Search for the cell housing the specified text and yield its (X, Y) center coordinate. 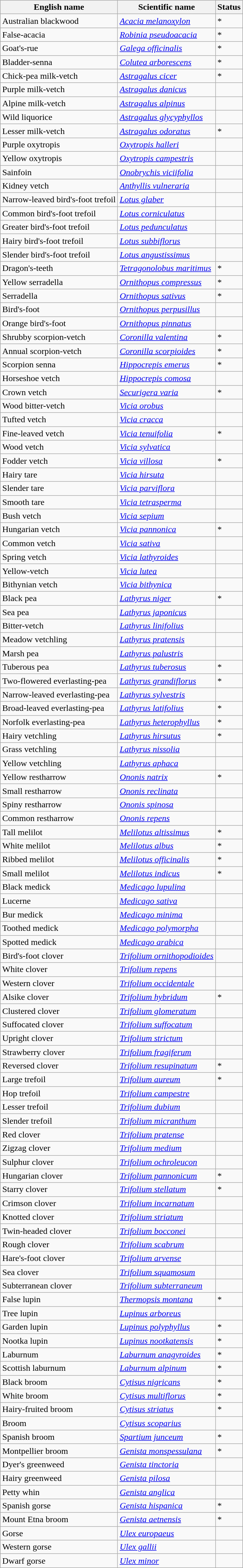
Zigzag clover (59, 1148)
English name (59, 7)
Spotted medick (59, 942)
Hippocrepis emerus (166, 364)
Hairy-fruited broom (59, 1409)
Slender bird's-foot trefoil (59, 255)
Tree lupin (59, 1313)
Thermopsis montana (166, 1300)
Hop trefoil (59, 1093)
Vicia sylvatica (166, 447)
Lupinus arboreus (166, 1313)
Greater bird's-foot trefoil (59, 227)
Meadow vetchling (59, 640)
Crown vetch (59, 392)
Petty whin (59, 1492)
Dwarf gorse (59, 1561)
Genista anglica (166, 1492)
Garden lupin (59, 1327)
Lesser milk-vetch (59, 131)
Broom (59, 1423)
Norfolk everlasting-pea (59, 722)
Lathyrus pratensis (166, 640)
Bush vetch (59, 516)
Twin-headed clover (59, 1231)
Grass vetchling (59, 750)
Trifolium aureum (166, 1080)
Scottish laburnum (59, 1368)
Laburnum alpinum (166, 1368)
Tall melilot (59, 832)
Trifolium ochroleucon (166, 1162)
Toothed medick (59, 928)
Trifolium ornithopodioides (166, 956)
Wood vetch (59, 447)
Yellow restharrow (59, 777)
Tuberous pea (59, 667)
Lucerne (59, 901)
Lathyrus tuberosus (166, 667)
Yellow vetchling (59, 763)
Medicago minima (166, 915)
Lotus angustissimus (166, 255)
Slender trefoil (59, 1121)
Onobrychis viciifolia (166, 172)
Trifolium subterraneum (166, 1286)
Bladder-senna (59, 62)
Reversed clover (59, 1066)
Lupinus polyphyllus (166, 1327)
Narrow-leaved everlasting-pea (59, 695)
Smooth tare (59, 502)
Vicia parviflora (166, 488)
Purple milk-vetch (59, 90)
Genista aetnensis (166, 1520)
Vicia sepium (166, 516)
Melilotus altissimus (166, 832)
Purple oxytropis (59, 144)
Yellow-vetch (59, 571)
Hairy bird's-foot trefoil (59, 241)
Vicia bithynica (166, 584)
Anthyllis vulneraria (166, 186)
Tetragonolobus maritimus (166, 268)
Nootka lupin (59, 1341)
Large trefoil (59, 1080)
Lesser trefoil (59, 1107)
Broad-leaved everlasting-pea (59, 708)
Lathyrus linifolius (166, 626)
Bird's-foot (59, 310)
Lathyrus latifolius (166, 708)
Vicia orobus (166, 406)
Genista pilosa (166, 1478)
Astragalus glycyphyllos (166, 117)
False-acacia (59, 35)
Cytisus multiflorus (166, 1396)
Trifolium hybridum (166, 997)
Melilotus indicus (166, 873)
Goat's-rue (59, 48)
Sulphur clover (59, 1162)
Common restharrow (59, 818)
Cytisus scoparius (166, 1423)
Dyer's greenweed (59, 1464)
Status (229, 7)
Trifolium campestre (166, 1093)
Bithynian vetch (59, 584)
Vicia pannonica (166, 530)
Annual scorpion-vetch (59, 351)
Trifolium stellatum (166, 1189)
Astragalus cicer (166, 76)
Vicia cracca (166, 420)
Lupinus nootkatensis (166, 1341)
Vicia sativa (166, 543)
Ulex gallii (166, 1547)
Lathyrus sylvestris (166, 695)
Common bird's-foot trefoil (59, 213)
Gorse (59, 1533)
Medicago arabica (166, 942)
Trifolium striatum (166, 1217)
Black pea (59, 598)
Ornithopus compressus (166, 282)
Yellow serradella (59, 282)
Wood bitter-vetch (59, 406)
Trifolium occidentale (166, 983)
Lathyrus nissolia (166, 750)
Laburnum anagyroides (166, 1355)
Narrow-leaved bird's-foot trefoil (59, 200)
Scientific name (166, 7)
Red clover (59, 1135)
Lotus corniculatus (166, 213)
Spanish gorse (59, 1506)
Mount Etna broom (59, 1520)
Sea clover (59, 1272)
Chick-pea milk-vetch (59, 76)
Galega officinalis (166, 48)
White melilot (59, 846)
Robinia pseudoacacia (166, 35)
Rough clover (59, 1244)
Vicia lathyroides (166, 557)
Alsike clover (59, 997)
Hare's-foot clover (59, 1258)
Astragalus danicus (166, 90)
Strawberry clover (59, 1052)
Knotted clover (59, 1217)
Trifolium arvense (166, 1258)
Trifolium bocconei (166, 1231)
Starry clover (59, 1189)
Trifolium incarnatum (166, 1203)
Two-flowered everlasting-pea (59, 681)
Marsh pea (59, 653)
Hairy greenweed (59, 1478)
Spring vetch (59, 557)
Bur medick (59, 915)
Trifolium strictum (166, 1038)
Ononis repens (166, 818)
Genista monspessulana (166, 1451)
Western gorse (59, 1547)
Cytisus nigricans (166, 1382)
Kidney vetch (59, 186)
Bitter-vetch (59, 626)
Tufted vetch (59, 420)
Small melilot (59, 873)
Black broom (59, 1382)
Acacia melanoxylon (166, 21)
Colutea arborescens (166, 62)
Securigera varia (166, 392)
Ononis reclinata (166, 791)
Serradella (59, 296)
Lotus glaber (166, 200)
Vicia villosa (166, 461)
Vicia hirsuta (166, 475)
Lathyrus grandiflorus (166, 681)
Black medick (59, 887)
Hungarian clover (59, 1176)
Vicia lutea (166, 571)
Ononis natrix (166, 777)
Medicago sativa (166, 901)
Trifolium pannonicum (166, 1176)
Hungarian vetch (59, 530)
Melilotus officinalis (166, 860)
Yellow oxytropis (59, 158)
Australian blackwood (59, 21)
Bird's-foot clover (59, 956)
Horseshoe vetch (59, 378)
Upright clover (59, 1038)
Trifolium squamosum (166, 1272)
Oxytropis campestris (166, 158)
Trifolium fragiferum (166, 1052)
Lathyrus heterophyllus (166, 722)
Sainfoin (59, 172)
Trifolium pratense (166, 1135)
Trifolium micranthum (166, 1121)
Melilotus albus (166, 846)
Lathyrus aphaca (166, 763)
Trifolium repens (166, 969)
Laburnum (59, 1355)
Small restharrow (59, 791)
Clustered clover (59, 1011)
Slender tare (59, 488)
Trifolium medium (166, 1148)
Sea pea (59, 612)
Astragalus alpinus (166, 103)
Wild liquorice (59, 117)
Shrubby scorpion-vetch (59, 337)
False lupin (59, 1300)
Orange bird's-foot (59, 323)
Ononis spinosa (166, 804)
Hairy vetchling (59, 736)
Lathyrus palustris (166, 653)
Trifolium suffocatum (166, 1024)
Lotus subbiflorus (166, 241)
Astragalus odoratus (166, 131)
Ornithopus pinnatus (166, 323)
Fine-leaved vetch (59, 433)
Coronilla scorpioides (166, 351)
Cytisus striatus (166, 1409)
Spanish broom (59, 1437)
Crimson clover (59, 1203)
Spartium junceum (166, 1437)
Hippocrepis comosa (166, 378)
Subterranean clover (59, 1286)
Alpine milk-vetch (59, 103)
Montpellier broom (59, 1451)
Genista tinctoria (166, 1464)
Hairy tare (59, 475)
Lathyrus niger (166, 598)
Ribbed melilot (59, 860)
Trifolium resupinatum (166, 1066)
Spiny restharrow (59, 804)
Fodder vetch (59, 461)
Common vetch (59, 543)
Vicia tenuifolia (166, 433)
Ornithopus perpusillus (166, 310)
White clover (59, 969)
Medicago lupulina (166, 887)
Vicia tetrasperma (166, 502)
Western clover (59, 983)
Trifolium dubium (166, 1107)
Scorpion senna (59, 364)
Ulex minor (166, 1561)
Ulex europaeus (166, 1533)
Medicago polymorpha (166, 928)
Dragon's-teeth (59, 268)
Oxytropis halleri (166, 144)
Trifolium scabrum (166, 1244)
Lathyrus japonicus (166, 612)
Coronilla valentina (166, 337)
Lotus pedunculatus (166, 227)
Trifolium glomeratum (166, 1011)
Ornithopus sativus (166, 296)
Genista hispanica (166, 1506)
Lathyrus hirsutus (166, 736)
Suffocated clover (59, 1024)
White broom (59, 1396)
